Identify which cell holds the provided text, then report its [X, Y] central coordinate. 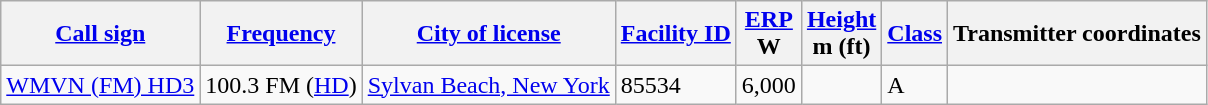
Heightm (ft) [841, 34]
6,000 [768, 85]
A [915, 85]
Class [915, 34]
100.3 FM (HD) [281, 85]
Sylvan Beach, New York [488, 85]
Frequency [281, 34]
85534 [676, 85]
City of license [488, 34]
Facility ID [676, 34]
Transmitter coordinates [1078, 34]
Call sign [100, 34]
ERPW [768, 34]
WMVN (FM) HD3 [100, 85]
